From the cell containing the given text, extract its center point as (x, y) coordinate. 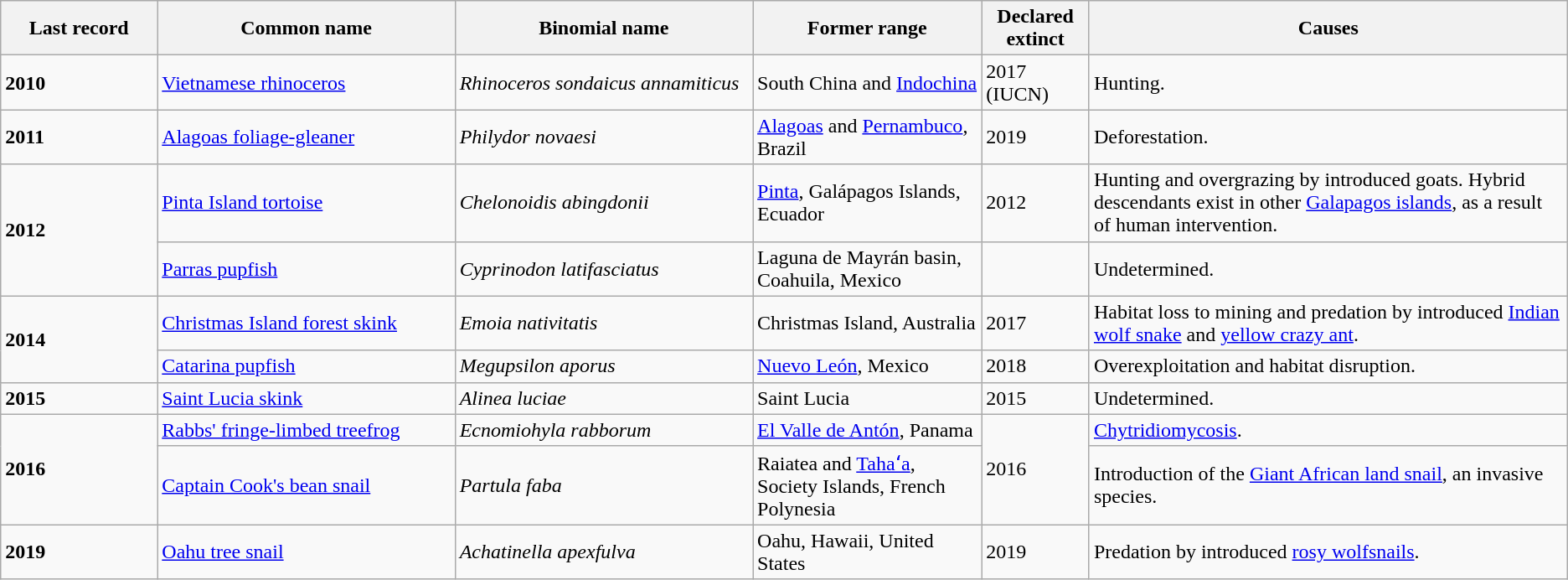
2017 (1035, 324)
Emoia nativitatis (603, 324)
Christmas Island forest skink (307, 324)
Catarina pupfish (307, 366)
Deforestation. (1328, 137)
Vietnamese rhinoceros (307, 82)
Alagoas foliage-gleaner (307, 137)
Last record (79, 28)
Oahu tree snail (307, 552)
Cyprinodon latifasciatus (603, 268)
Laguna de Mayrán basin, Coahuila, Mexico (868, 268)
Alagoas and Pernambuco, Brazil (868, 137)
Alinea luciae (603, 398)
2017 (IUCN) (1035, 82)
Pinta Island tortoise (307, 203)
2011 (79, 137)
Ecnomiohyla rabborum (603, 430)
2018 (1035, 366)
Achatinella apexfulva (603, 552)
Saint Lucia (868, 398)
Causes (1328, 28)
Pinta, Galápagos Islands, Ecuador (868, 203)
Saint Lucia skink (307, 398)
Megupsilon aporus (603, 366)
Partula faba (603, 485)
Common name (307, 28)
Raiatea and Tahaʻa, Society Islands, French Polynesia (868, 485)
El Valle de Antón, Panama (868, 430)
Captain Cook's bean snail (307, 485)
Hunting and overgrazing by introduced goats. Hybrid descendants exist in other Galapagos islands, as a result of human intervention. (1328, 203)
Introduction of the Giant African land snail, an invasive species. (1328, 485)
2010 (79, 82)
Hunting. (1328, 82)
Rabbs' fringe-limbed treefrog (307, 430)
Oahu, Hawaii, United States (868, 552)
South China and Indochina (868, 82)
2014 (79, 339)
Former range (868, 28)
Chytridiomycosis. (1328, 430)
Habitat loss to mining and predation by introduced Indian wolf snake and yellow crazy ant. (1328, 324)
Overexploitation and habitat disruption. (1328, 366)
Binomial name (603, 28)
Chelonoidis abingdonii (603, 203)
Philydor novaesi (603, 137)
Predation by introduced rosy wolfsnails. (1328, 552)
Parras pupfish (307, 268)
Nuevo León, Mexico (868, 366)
Rhinoceros sondaicus annamiticus (603, 82)
Declared extinct (1035, 28)
Christmas Island, Australia (868, 324)
